Provide the [x, y] coordinate of the cell's center where the given text is located.  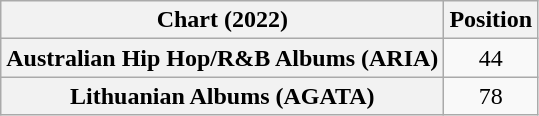
Australian Hip Hop/R&B Albums (ARIA) [222, 58]
44 [491, 58]
Position [491, 20]
Chart (2022) [222, 20]
Lithuanian Albums (AGATA) [222, 96]
78 [491, 96]
